Return the [x, y] coordinate for the center point of the cell that contains the specified text.  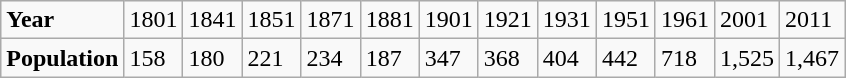
Population [62, 58]
1921 [508, 20]
442 [626, 58]
1,467 [812, 58]
180 [212, 58]
1951 [626, 20]
2011 [812, 20]
1901 [448, 20]
1841 [212, 20]
404 [566, 58]
718 [684, 58]
368 [508, 58]
347 [448, 58]
1871 [330, 20]
1881 [390, 20]
Year [62, 20]
234 [330, 58]
1961 [684, 20]
221 [272, 58]
1,525 [746, 58]
1851 [272, 20]
187 [390, 58]
1931 [566, 20]
1801 [154, 20]
2001 [746, 20]
158 [154, 58]
